Determine the (x, y) coordinate at the center of the cell enclosing the given text.  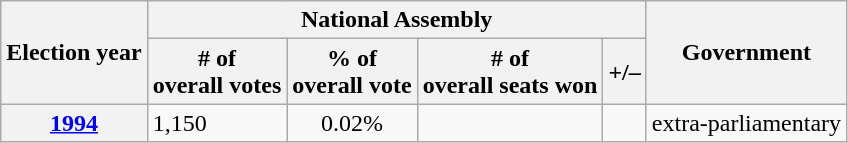
% ofoverall vote (352, 72)
extra-parliamentary (746, 123)
# ofoverall seats won (510, 72)
National Assembly (396, 20)
Election year (74, 52)
Government (746, 52)
1,150 (217, 123)
# ofoverall votes (217, 72)
1994 (74, 123)
+/– (624, 72)
0.02% (352, 123)
